Pinpoint the cell where the given text exists, returning its [x, y] midpoint coordinate. 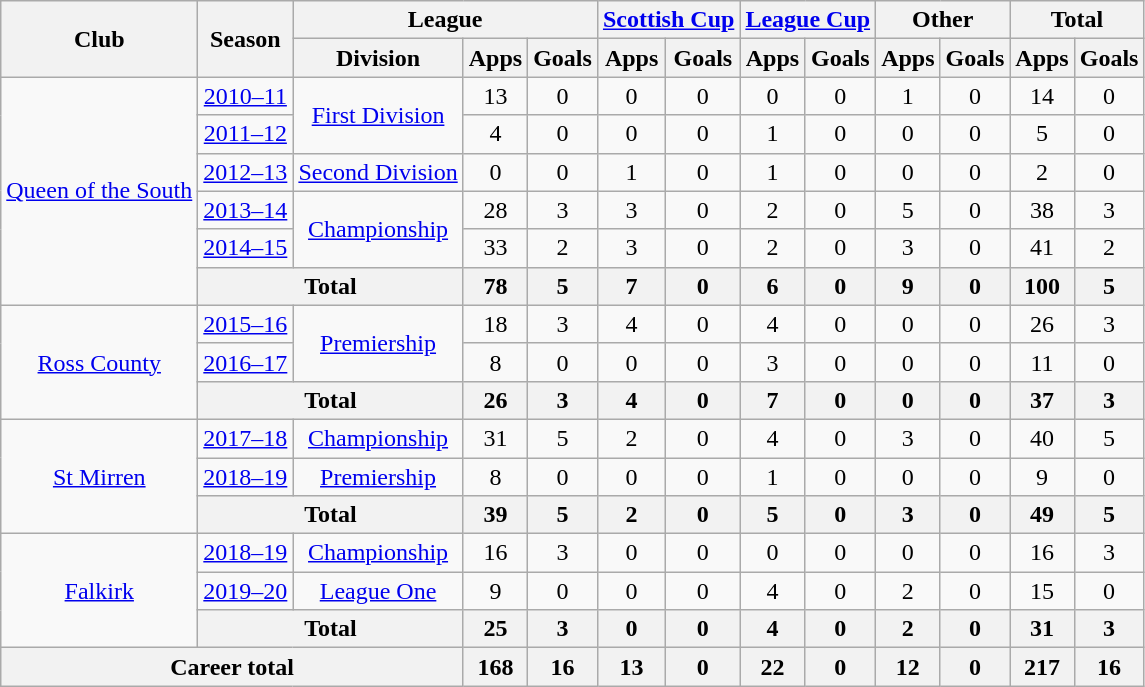
2016–17 [246, 362]
18 [495, 324]
2010–11 [246, 96]
28 [495, 210]
Other [943, 20]
78 [495, 286]
2012–13 [246, 172]
Career total [232, 667]
Club [100, 39]
217 [1042, 667]
2019–20 [246, 591]
33 [495, 248]
22 [772, 667]
League Cup [808, 20]
39 [495, 515]
41 [1042, 248]
168 [495, 667]
40 [1042, 438]
Scottish Cup [668, 20]
14 [1042, 96]
6 [772, 286]
25 [495, 629]
Division [378, 58]
2015–16 [246, 324]
37 [1042, 400]
49 [1042, 515]
St Mirren [100, 476]
15 [1042, 591]
First Division [378, 115]
Falkirk [100, 591]
2011–12 [246, 134]
2013–14 [246, 210]
11 [1042, 362]
Second Division [378, 172]
2014–15 [246, 248]
Queen of the South [100, 191]
Season [246, 39]
League One [378, 591]
Ross County [100, 362]
38 [1042, 210]
League [446, 20]
100 [1042, 286]
2017–18 [246, 438]
12 [908, 667]
